Capture the cell that displays the provided text and extract its (X, Y) central coordinate. 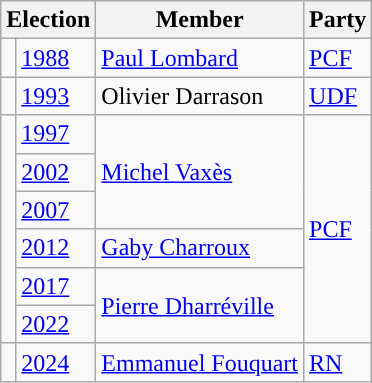
Gaby Charroux (200, 248)
1993 (56, 96)
Paul Lombard (200, 58)
2017 (56, 286)
2022 (56, 324)
Member (200, 20)
Pierre Dharréville (200, 305)
Election (48, 20)
2012 (56, 248)
RN (338, 362)
UDF (338, 96)
Emmanuel Fouquart (200, 362)
2007 (56, 210)
Party (338, 20)
Olivier Darrason (200, 96)
2024 (56, 362)
1997 (56, 134)
2002 (56, 172)
1988 (56, 58)
Michel Vaxès (200, 172)
